Find where the given text appears and provide that cell's center as (X, Y) coordinate. 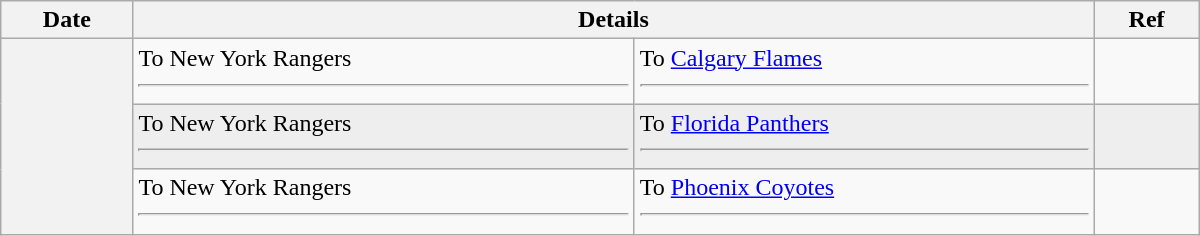
Details (614, 20)
To Calgary Flames (864, 72)
Ref (1146, 20)
To Florida Panthers (864, 136)
Date (67, 20)
To Phoenix Coyotes (864, 202)
